Pinpoint the cell where the given text exists, returning its (X, Y) midpoint coordinate. 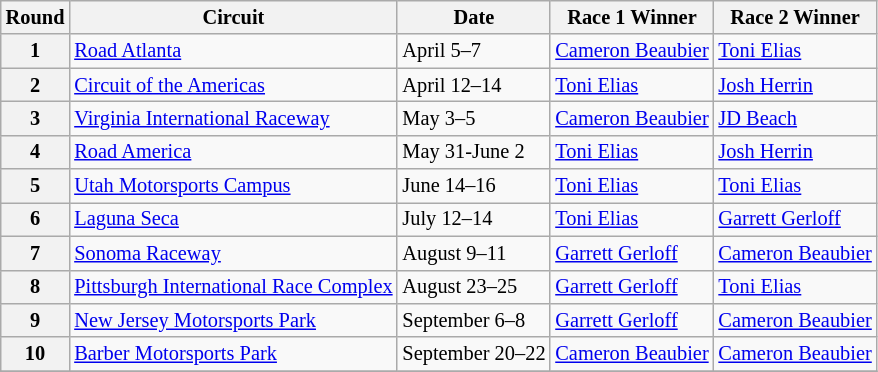
Race 2 Winner (796, 17)
Road Atlanta (233, 51)
Race 1 Winner (632, 17)
July 12–14 (474, 219)
September 6–8 (474, 320)
10 (36, 354)
6 (36, 219)
8 (36, 287)
2 (36, 85)
May 31-June 2 (474, 152)
June 14–16 (474, 186)
Road America (233, 152)
Circuit of the Americas (233, 85)
August 9–11 (474, 253)
Sonoma Raceway (233, 253)
April 12–14 (474, 85)
September 20–22 (474, 354)
May 3–5 (474, 118)
4 (36, 152)
1 (36, 51)
Round (36, 17)
Barber Motorsports Park (233, 354)
Pittsburgh International Race Complex (233, 287)
April 5–7 (474, 51)
August 23–25 (474, 287)
Utah Motorsports Campus (233, 186)
Laguna Seca (233, 219)
5 (36, 186)
Virginia International Raceway (233, 118)
Circuit (233, 17)
JD Beach (796, 118)
New Jersey Motorsports Park (233, 320)
Date (474, 17)
9 (36, 320)
3 (36, 118)
7 (36, 253)
